Return the [x, y] coordinate for the center point of the cell that contains the specified text.  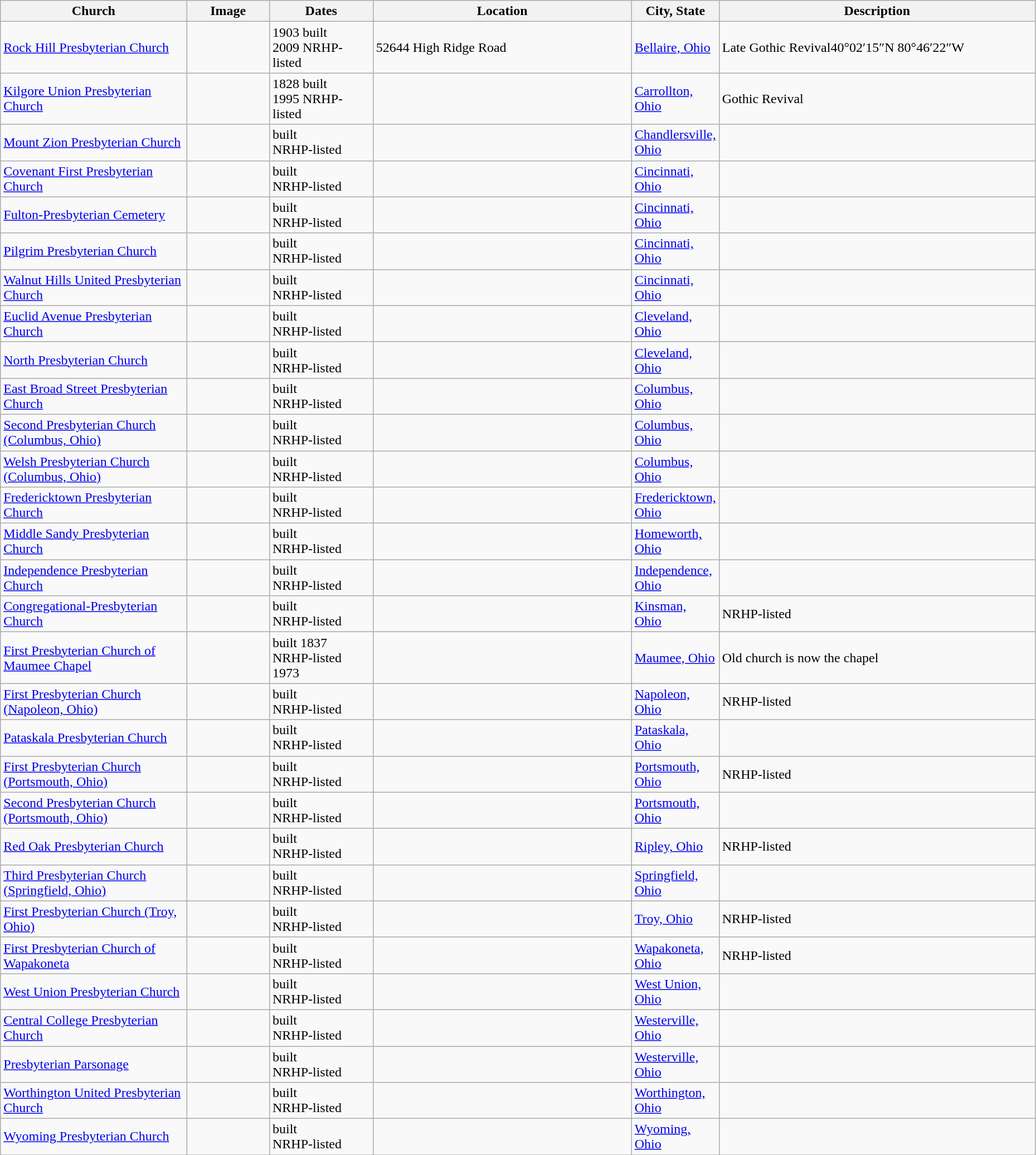
East Broad Street Presbyterian Church [94, 396]
Mount Zion Presbyterian Church [94, 143]
Independence Presbyterian Church [94, 577]
Walnut Hills United Presbyterian Church [94, 288]
First Presbyterian Church (Portsmouth, Ohio) [94, 774]
Late Gothic Revival40°02′15″N 80°46′22″W [877, 47]
52644 High Ridge Road [502, 47]
Presbyterian Parsonage [94, 1064]
1903 built2009 NRHP-listed [321, 47]
Homeworth, Ohio [675, 542]
Carrollton, Ohio [675, 99]
Congregational-Presbyterian Church [94, 614]
Chandlersville, Ohio [675, 143]
Pataskala, Ohio [675, 738]
Wapakoneta, Ohio [675, 955]
Image [228, 11]
First Presbyterian Church (Troy, Ohio) [94, 919]
Third Presbyterian Church (Springfield, Ohio) [94, 883]
Bellaire, Ohio [675, 47]
Pilgrim Presbyterian Church [94, 251]
Middle Sandy Presbyterian Church [94, 542]
Napoleon, Ohio [675, 701]
Worthington United Presbyterian Church [94, 1100]
First Presbyterian Church of Maumee Chapel [94, 658]
Location [502, 11]
Kilgore Union Presbyterian Church [94, 99]
Rock Hill Presbyterian Church [94, 47]
First Presbyterian Church of Wapakoneta [94, 955]
Troy, Ohio [675, 919]
Red Oak Presbyterian Church [94, 846]
Old church is now the chapel [877, 658]
Wyoming, Ohio [675, 1137]
Fredericktown, Ohio [675, 505]
Euclid Avenue Presbyterian Church [94, 323]
Dates [321, 11]
Welsh Presbyterian Church (Columbus, Ohio) [94, 468]
Central College Presbyterian Church [94, 1028]
First Presbyterian Church (Napoleon, Ohio) [94, 701]
Springfield, Ohio [675, 883]
Wyoming Presbyterian Church [94, 1137]
City, State [675, 11]
Maumee, Ohio [675, 658]
Fredericktown Presbyterian Church [94, 505]
Worthington, Ohio [675, 1100]
Kinsman, Ohio [675, 614]
1828 built1995 NRHP-listed [321, 99]
North Presbyterian Church [94, 360]
Second Presbyterian Church (Portsmouth, Ohio) [94, 811]
West Union, Ohio [675, 991]
built 1837 NRHP-listed 1973 [321, 658]
Description [877, 11]
Gothic Revival [877, 99]
Pataskala Presbyterian Church [94, 738]
Fulton-Presbyterian Cemetery [94, 215]
Covenant First Presbyterian Church [94, 178]
West Union Presbyterian Church [94, 991]
Second Presbyterian Church (Columbus, Ohio) [94, 433]
Church [94, 11]
Ripley, Ohio [675, 846]
Independence, Ohio [675, 577]
